Detect which cell encompasses the target text, then output its [X, Y] center coordinate. 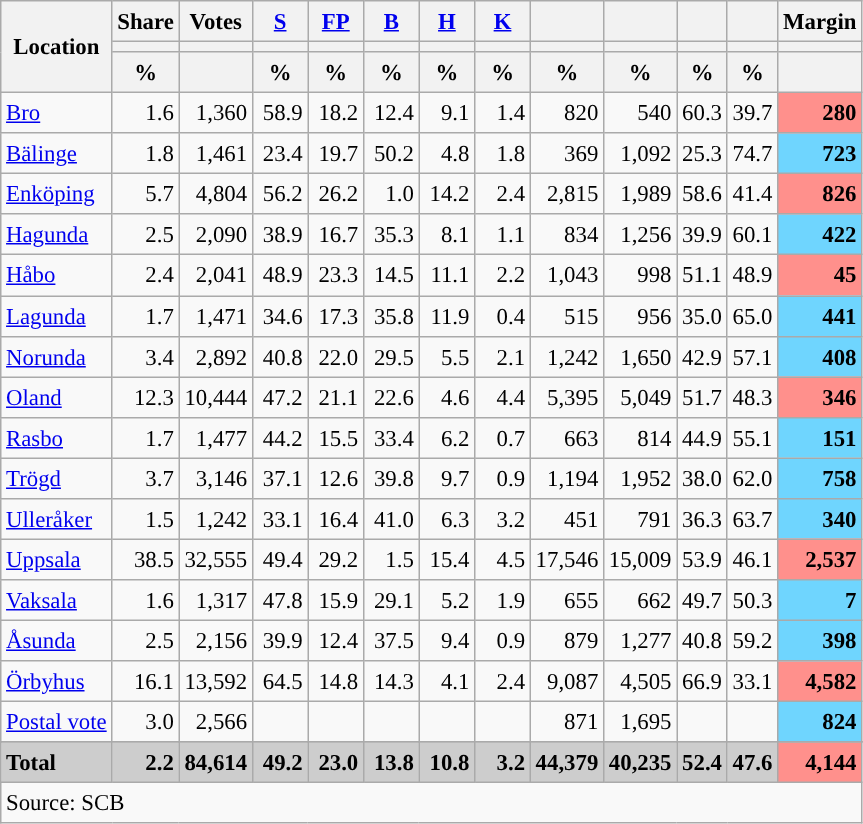
814 [640, 438]
23.3 [336, 276]
6.3 [447, 520]
17.3 [336, 316]
11.1 [447, 276]
Total [56, 762]
422 [820, 234]
Åsunda [56, 640]
50.3 [752, 600]
1,695 [640, 722]
Norunda [56, 356]
40,235 [640, 762]
1,277 [640, 640]
1,952 [640, 478]
13,592 [216, 682]
280 [820, 114]
63.7 [752, 520]
16.7 [336, 234]
62.0 [752, 478]
1.0 [392, 194]
655 [566, 600]
44,379 [566, 762]
H [447, 22]
35.3 [392, 234]
25.3 [702, 154]
Trögd [56, 478]
47.2 [280, 398]
52.4 [702, 762]
10,444 [216, 398]
16.1 [146, 682]
1.9 [503, 600]
12.6 [336, 478]
37.5 [392, 640]
47.8 [280, 600]
Bro [56, 114]
44.2 [280, 438]
758 [820, 478]
1,989 [640, 194]
2.1 [503, 356]
Location [56, 47]
2,156 [216, 640]
Uppsala [56, 560]
50.2 [392, 154]
B [392, 22]
3.7 [146, 478]
4,505 [640, 682]
1,471 [216, 316]
29.1 [392, 600]
23.4 [280, 154]
5,049 [640, 398]
1,317 [216, 600]
834 [566, 234]
64.5 [280, 682]
Source: SCB [432, 804]
60.1 [752, 234]
46.1 [752, 560]
36.3 [702, 520]
K [503, 22]
39.8 [392, 478]
2,815 [566, 194]
66.9 [702, 682]
4,582 [820, 682]
Oland [56, 398]
Enköping [56, 194]
2,892 [216, 356]
10.8 [447, 762]
2,537 [820, 560]
49.7 [702, 600]
5.5 [447, 356]
820 [566, 114]
Postal vote [56, 722]
15.9 [336, 600]
1,461 [216, 154]
55.1 [752, 438]
32,555 [216, 560]
49.4 [280, 560]
5.7 [146, 194]
1,360 [216, 114]
2,566 [216, 722]
1,477 [216, 438]
33.4 [392, 438]
Margin [820, 22]
0.7 [503, 438]
Hagunda [56, 234]
369 [566, 154]
29.2 [336, 560]
Share [146, 22]
12.3 [146, 398]
11.9 [447, 316]
26.2 [336, 194]
44.9 [702, 438]
48.3 [752, 398]
8.1 [447, 234]
1,256 [640, 234]
723 [820, 154]
15.4 [447, 560]
9,087 [566, 682]
56.2 [280, 194]
22.6 [392, 398]
663 [566, 438]
398 [820, 640]
3.0 [146, 722]
824 [820, 722]
0.4 [503, 316]
1.1 [503, 234]
4.5 [503, 560]
21.1 [336, 398]
FP [336, 22]
5.2 [447, 600]
871 [566, 722]
53.9 [702, 560]
662 [640, 600]
74.7 [752, 154]
19.7 [336, 154]
38.9 [280, 234]
515 [566, 316]
41.0 [392, 520]
35.8 [392, 316]
14.5 [392, 276]
4.4 [503, 398]
58.6 [702, 194]
2,090 [216, 234]
Rasbo [56, 438]
14.2 [447, 194]
408 [820, 356]
540 [640, 114]
47.6 [752, 762]
14.3 [392, 682]
4,144 [820, 762]
51.7 [702, 398]
16.4 [336, 520]
Örbyhus [56, 682]
S [280, 22]
151 [820, 438]
9.4 [447, 640]
15.5 [336, 438]
879 [566, 640]
4.6 [447, 398]
451 [566, 520]
6.2 [447, 438]
Håbo [56, 276]
Bälinge [56, 154]
34.6 [280, 316]
65.0 [752, 316]
Ulleråker [56, 520]
60.3 [702, 114]
3,146 [216, 478]
18.2 [336, 114]
59.2 [752, 640]
441 [820, 316]
Vaksala [56, 600]
4.8 [447, 154]
35.0 [702, 316]
2,041 [216, 276]
3.4 [146, 356]
4.1 [447, 682]
23.0 [336, 762]
41.4 [752, 194]
1.4 [503, 114]
7 [820, 600]
1,092 [640, 154]
58.9 [280, 114]
1,043 [566, 276]
Lagunda [56, 316]
9.7 [447, 478]
791 [640, 520]
340 [820, 520]
45 [820, 276]
1,650 [640, 356]
42.9 [702, 356]
51.1 [702, 276]
4,804 [216, 194]
5,395 [566, 398]
14.8 [336, 682]
13.8 [392, 762]
37.1 [280, 478]
956 [640, 316]
57.1 [752, 356]
17,546 [566, 560]
998 [640, 276]
38.5 [146, 560]
84,614 [216, 762]
22.0 [336, 356]
826 [820, 194]
49.2 [280, 762]
Votes [216, 22]
1,194 [566, 478]
29.5 [392, 356]
9.1 [447, 114]
38.0 [702, 478]
15,009 [640, 560]
39.7 [752, 114]
346 [820, 398]
